Provide the [X, Y] coordinate of the cell's center where the given text is located.  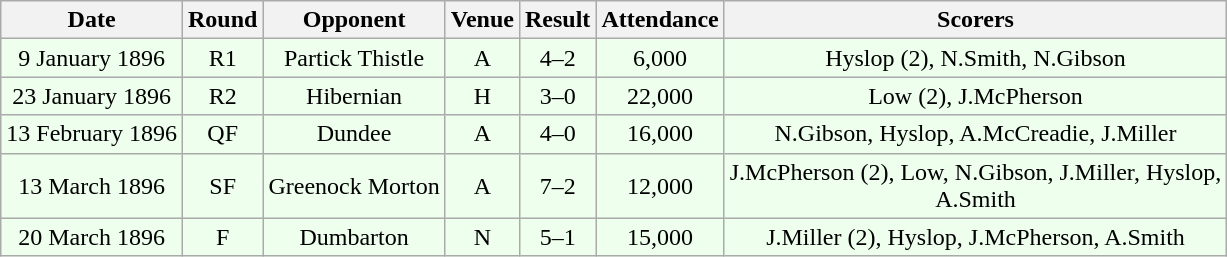
16,000 [660, 134]
F [222, 237]
7–2 [557, 186]
Scorers [976, 20]
12,000 [660, 186]
Dundee [354, 134]
N.Gibson, Hyslop, A.McCreadie, J.Miller [976, 134]
Hyslop (2), N.Smith, N.Gibson [976, 58]
4–2 [557, 58]
N [482, 237]
J.Miller (2), Hyslop, J.McPherson, A.Smith [976, 237]
Opponent [354, 20]
R1 [222, 58]
20 March 1896 [92, 237]
H [482, 96]
3–0 [557, 96]
15,000 [660, 237]
Round [222, 20]
Low (2), J.McPherson [976, 96]
13 March 1896 [92, 186]
9 January 1896 [92, 58]
Venue [482, 20]
R2 [222, 96]
Result [557, 20]
6,000 [660, 58]
Partick Thistle [354, 58]
Date [92, 20]
23 January 1896 [92, 96]
13 February 1896 [92, 134]
J.McPherson (2), Low, N.Gibson, J.Miller, Hyslop, A.Smith [976, 186]
Dumbarton [354, 237]
5–1 [557, 237]
Attendance [660, 20]
Hibernian [354, 96]
QF [222, 134]
22,000 [660, 96]
SF [222, 186]
Greenock Morton [354, 186]
4–0 [557, 134]
